For the text-containing cell, return its midpoint in [x, y] coordinate format. 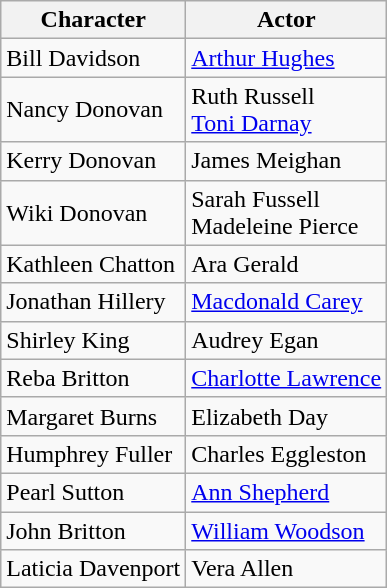
William Woodson [286, 531]
Audrey Egan [286, 340]
Arthur Hughes [286, 58]
Character [94, 20]
Macdonald Carey [286, 302]
Margaret Burns [94, 416]
Shirley King [94, 340]
James Meighan [286, 161]
John Britton [94, 531]
Ann Shepherd [286, 492]
Reba Britton [94, 378]
Charlotte Lawrence [286, 378]
Charles Eggleston [286, 454]
Jonathan Hillery [94, 302]
Nancy Donovan [94, 110]
Kathleen Chatton [94, 264]
Wiki Donovan [94, 212]
Pearl Sutton [94, 492]
Actor [286, 20]
Humphrey Fuller [94, 454]
Ruth RussellToni Darnay [286, 110]
Sarah FussellMadeleine Pierce [286, 212]
Bill Davidson [94, 58]
Vera Allen [286, 569]
Kerry Donovan [94, 161]
Elizabeth Day [286, 416]
Laticia Davenport [94, 569]
Ara Gerald [286, 264]
